Return the [x, y] coordinate for the center point of the cell that contains the specified text.  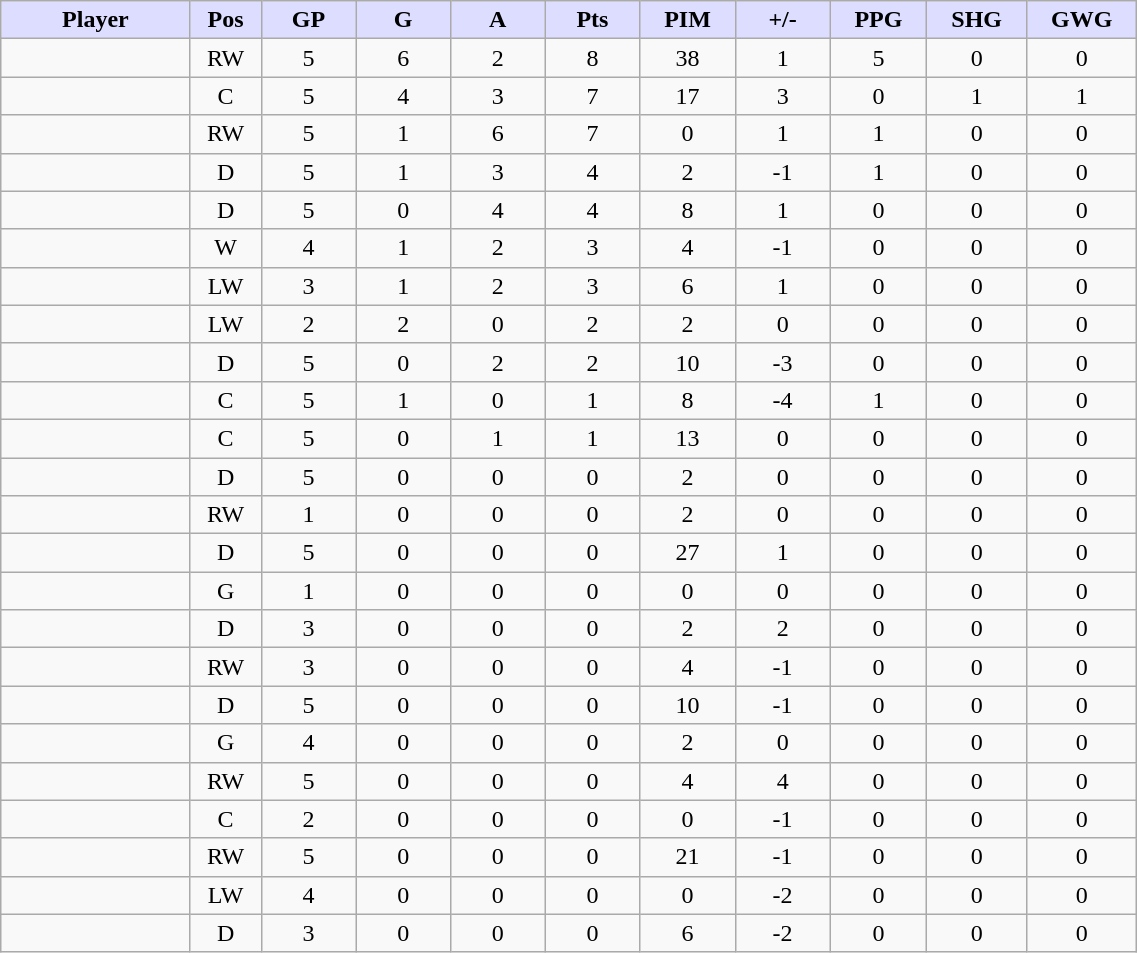
W [226, 248]
-4 [782, 400]
38 [688, 58]
Pos [226, 20]
+/- [782, 20]
17 [688, 96]
PPG [878, 20]
Pts [592, 20]
GP [308, 20]
13 [688, 438]
PIM [688, 20]
Player [96, 20]
SHG [977, 20]
-3 [782, 362]
A [498, 20]
21 [688, 857]
27 [688, 553]
GWG [1081, 20]
